Provide the (x, y) coordinate of the cell's center where the given text is located.  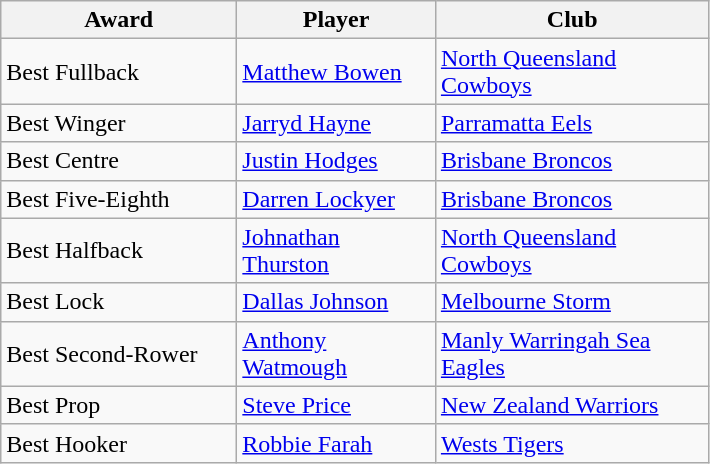
Anthony Watmough (336, 354)
Manly Warringah Sea Eagles (572, 354)
Steve Price (336, 405)
New Zealand Warriors (572, 405)
Best Fullback (119, 72)
Robbie Farah (336, 443)
Best Hooker (119, 443)
Best Prop (119, 405)
Best Second-Rower (119, 354)
Jarryd Hayne (336, 123)
Matthew Bowen (336, 72)
Dallas Johnson (336, 302)
Wests Tigers (572, 443)
Darren Lockyer (336, 199)
Club (572, 20)
Johnathan Thurston (336, 250)
Best Five-Eighth (119, 199)
Parramatta Eels (572, 123)
Best Winger (119, 123)
Melbourne Storm (572, 302)
Award (119, 20)
Justin Hodges (336, 161)
Best Centre (119, 161)
Best Halfback (119, 250)
Best Lock (119, 302)
Player (336, 20)
